Provide the (X, Y) coordinate of the cell's center where the given text is located.  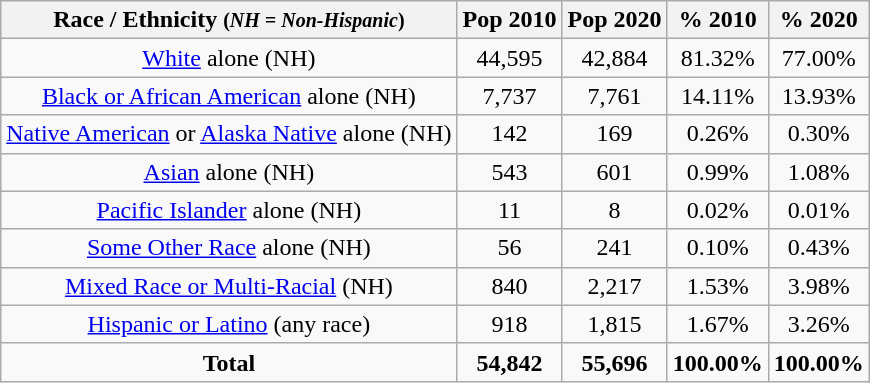
7,737 (510, 96)
Black or African American alone (NH) (229, 96)
8 (614, 210)
3.26% (818, 324)
Mixed Race or Multi-Racial (NH) (229, 286)
543 (510, 172)
Pop 2010 (510, 20)
55,696 (614, 362)
11 (510, 210)
% 2010 (718, 20)
56 (510, 248)
77.00% (818, 58)
241 (614, 248)
54,842 (510, 362)
44,595 (510, 58)
Total (229, 362)
81.32% (718, 58)
169 (614, 134)
0.10% (718, 248)
1.53% (718, 286)
1,815 (614, 324)
13.93% (818, 96)
Hispanic or Latino (any race) (229, 324)
42,884 (614, 58)
White alone (NH) (229, 58)
1.67% (718, 324)
Some Other Race alone (NH) (229, 248)
Asian alone (NH) (229, 172)
14.11% (718, 96)
2,217 (614, 286)
0.30% (818, 134)
0.01% (818, 210)
Pop 2020 (614, 20)
918 (510, 324)
% 2020 (818, 20)
Race / Ethnicity (NH = Non-Hispanic) (229, 20)
840 (510, 286)
142 (510, 134)
7,761 (614, 96)
Pacific Islander alone (NH) (229, 210)
0.99% (718, 172)
Native American or Alaska Native alone (NH) (229, 134)
601 (614, 172)
3.98% (818, 286)
0.02% (718, 210)
0.26% (718, 134)
0.43% (818, 248)
1.08% (818, 172)
